Search for the cell housing the specified text and yield its [x, y] center coordinate. 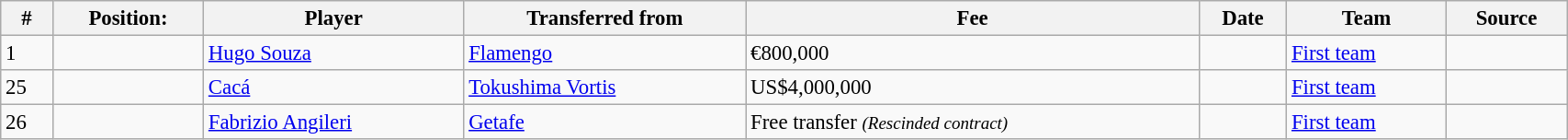
Flamengo [604, 53]
1 [28, 53]
Player [334, 18]
€800,000 [973, 53]
Free transfer (Rescinded contract) [973, 122]
Hugo Souza [334, 53]
Source [1506, 18]
Team [1367, 18]
25 [28, 87]
Position: [128, 18]
US$4,000,000 [973, 87]
Cacá [334, 87]
Transferred from [604, 18]
26 [28, 122]
# [28, 18]
Tokushima Vortis [604, 87]
Getafe [604, 122]
Fabrizio Angileri [334, 122]
Fee [973, 18]
Date [1242, 18]
